Search for the cell housing the specified text and yield its (X, Y) center coordinate. 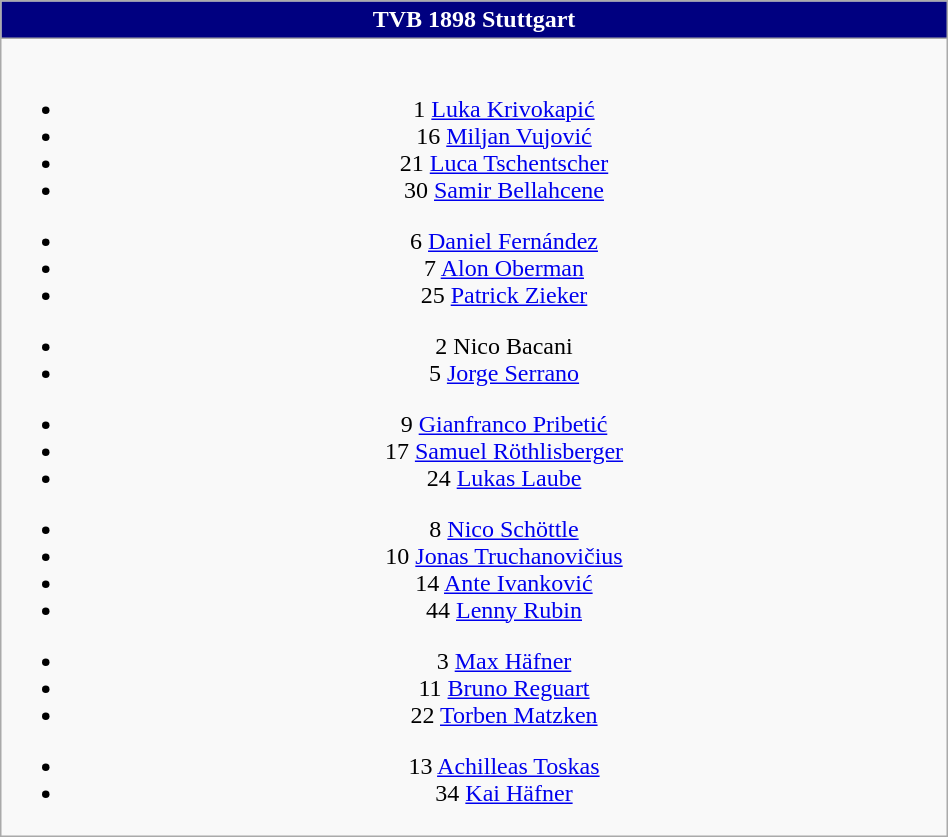
TVB 1898 Stuttgart (474, 20)
